Pinpoint the cell where the given text exists, returning its (x, y) midpoint coordinate. 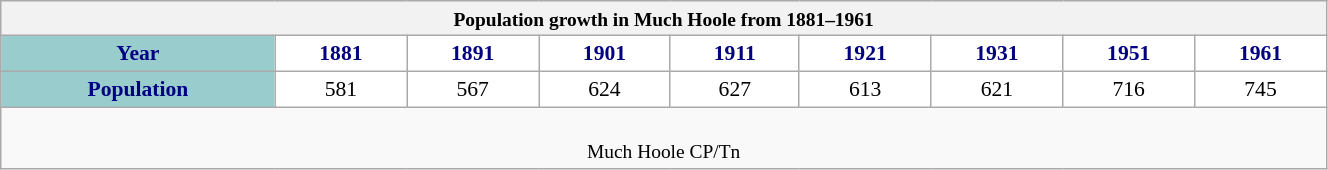
1881 (341, 54)
567 (473, 90)
Much Hoole CP/Tn (664, 138)
745 (1261, 90)
621 (997, 90)
581 (341, 90)
Year (138, 54)
1961 (1261, 54)
627 (734, 90)
1891 (473, 54)
624 (605, 90)
1931 (997, 54)
1901 (605, 54)
Population (138, 90)
1911 (734, 54)
716 (1129, 90)
1921 (865, 54)
1951 (1129, 54)
Population growth in Much Hoole from 1881–1961 (664, 18)
613 (865, 90)
